From the cell containing the given text, extract its center point as (x, y) coordinate. 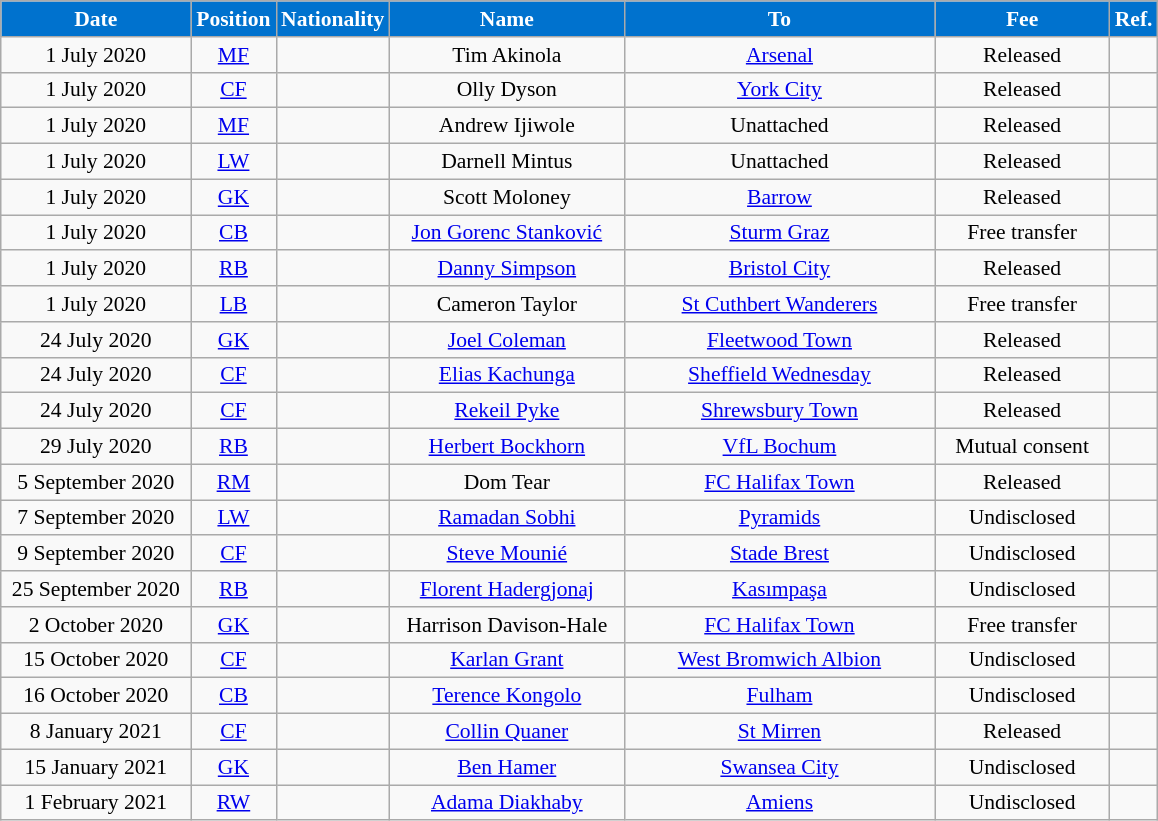
Tim Akinola (506, 55)
Ramadan Sobhi (506, 518)
Fulham (779, 696)
Terence Kongolo (506, 696)
Joel Coleman (506, 340)
Herbert Bockhorn (506, 447)
Arsenal (779, 55)
Scott Moloney (506, 197)
Shrewsbury Town (779, 411)
1 February 2021 (96, 803)
Bristol City (779, 269)
RW (234, 803)
Ref. (1134, 19)
15 January 2021 (96, 767)
Mutual consent (1022, 447)
5 September 2020 (96, 482)
Adama Diakhaby (506, 803)
Name (506, 19)
West Bromwich Albion (779, 660)
Sheffield Wednesday (779, 375)
Pyramids (779, 518)
To (779, 19)
Swansea City (779, 767)
Darnell Mintus (506, 162)
15 October 2020 (96, 660)
Steve Mounié (506, 554)
Kasımpaşa (779, 589)
16 October 2020 (96, 696)
LB (234, 304)
Florent Hadergjonaj (506, 589)
Karlan Grant (506, 660)
Stade Brest (779, 554)
Dom Tear (506, 482)
Harrison Davison-Hale (506, 625)
Nationality (332, 19)
8 January 2021 (96, 732)
Jon Gorenc Stanković (506, 233)
Sturm Graz (779, 233)
9 September 2020 (96, 554)
Cameron Taylor (506, 304)
St Mirren (779, 732)
Position (234, 19)
7 September 2020 (96, 518)
Danny Simpson (506, 269)
RM (234, 482)
Rekeil Pyke (506, 411)
Fee (1022, 19)
Elias Kachunga (506, 375)
Olly Dyson (506, 90)
Barrow (779, 197)
St Cuthbert Wanderers (779, 304)
2 October 2020 (96, 625)
Collin Quaner (506, 732)
29 July 2020 (96, 447)
York City (779, 90)
VfL Bochum (779, 447)
Ben Hamer (506, 767)
Fleetwood Town (779, 340)
Date (96, 19)
Andrew Ijiwole (506, 126)
25 September 2020 (96, 589)
Amiens (779, 803)
